From the cell containing the given text, extract its center point as [X, Y] coordinate. 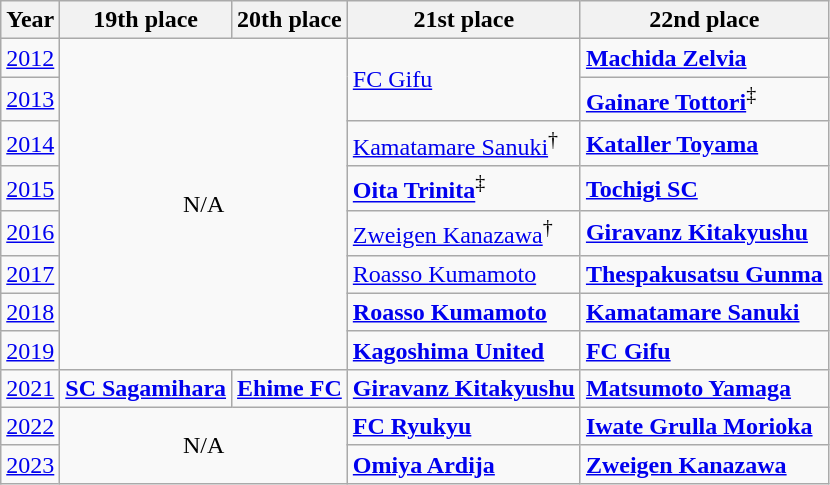
Kagoshima United [464, 350]
Omiya Ardija [464, 464]
Iwate Grulla Morioka [704, 426]
Zweigen Kanazawa† [464, 234]
2021 [30, 388]
2014 [30, 144]
SC Sagamihara [146, 388]
Thespakusatsu Gunma [704, 274]
19th place [146, 20]
Year [30, 20]
21st place [464, 20]
Gainare Tottori‡ [704, 100]
Machida Zelvia [704, 58]
2013 [30, 100]
Kataller Toyama [704, 144]
2022 [30, 426]
2018 [30, 312]
2016 [30, 234]
Tochigi SC [704, 188]
Oita Trinita‡ [464, 188]
2017 [30, 274]
FC Ryukyu [464, 426]
Matsumoto Yamaga [704, 388]
Kamatamare Sanuki† [464, 144]
2023 [30, 464]
Kamatamare Sanuki [704, 312]
20th place [290, 20]
2019 [30, 350]
2015 [30, 188]
Ehime FC [290, 388]
22nd place [704, 20]
2012 [30, 58]
Zweigen Kanazawa [704, 464]
